Determine the [x, y] coordinate at the center of the cell enclosing the given text.  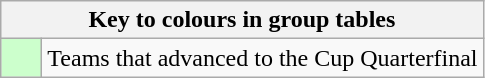
Key to colours in group tables [242, 20]
Teams that advanced to the Cup Quarterfinal [262, 58]
